Capture the cell that displays the provided text and extract its (X, Y) central coordinate. 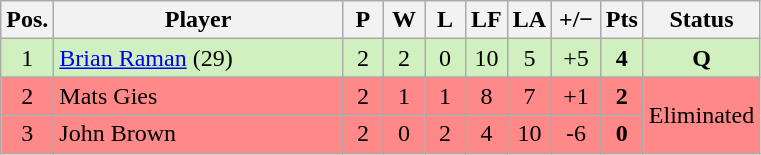
+1 (576, 96)
Eliminated (701, 115)
-6 (576, 134)
Mats Gies (198, 96)
W (404, 20)
LF (487, 20)
P (362, 20)
5 (529, 58)
Status (701, 20)
John Brown (198, 134)
LA (529, 20)
+/− (576, 20)
+5 (576, 58)
Pos. (28, 20)
Q (701, 58)
3 (28, 134)
Brian Raman (29) (198, 58)
L (444, 20)
8 (487, 96)
Pts (622, 20)
Player (198, 20)
7 (529, 96)
